Search for the cell housing the specified text and yield its (x, y) center coordinate. 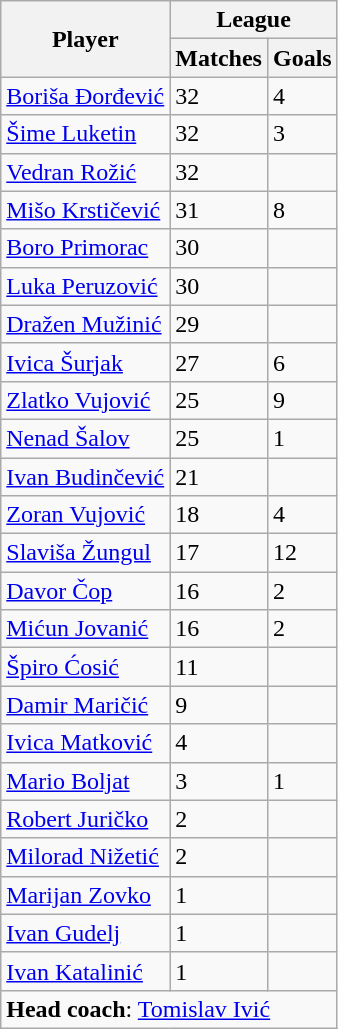
Mišo Krstičević (86, 210)
Davor Čop (86, 591)
31 (219, 210)
Zlatko Vujović (86, 400)
Ivica Šurjak (86, 362)
Boriša Đorđević (86, 96)
21 (219, 477)
Mićun Jovanić (86, 629)
Ivan Budinčević (86, 477)
Mario Boljat (86, 781)
Zoran Vujović (86, 515)
Ivan Katalinić (86, 971)
Marijan Zovko (86, 895)
Boro Primorac (86, 248)
27 (219, 362)
18 (219, 515)
Šime Luketin (86, 134)
8 (302, 210)
12 (302, 553)
Head coach: Tomislav Ivić (169, 1009)
Player (86, 39)
11 (219, 667)
Damir Maričić (86, 705)
Matches (219, 58)
6 (302, 362)
29 (219, 324)
League (254, 20)
Ivica Matković (86, 743)
Robert Juričko (86, 819)
Špiro Ćosić (86, 667)
Ivan Gudelj (86, 933)
Luka Peruzović (86, 286)
Vedran Rožić (86, 172)
Slaviša Žungul (86, 553)
Dražen Mužinić (86, 324)
Milorad Nižetić (86, 857)
17 (219, 553)
Nenad Šalov (86, 438)
Goals (302, 58)
